Determine the (X, Y) coordinate at the center of the cell enclosing the given text.  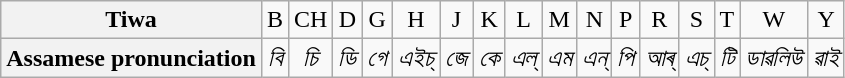
এল্ (524, 58)
পি (626, 58)
W (774, 20)
S (696, 20)
Y (826, 20)
এচ্ (696, 58)
ডাৱলিউ (774, 58)
এন্ (594, 58)
কে (489, 58)
D (348, 20)
গে (378, 58)
H (416, 20)
R (659, 20)
Tiwa (132, 20)
এইচ্ (416, 58)
বি (274, 58)
Assamese pronunciation (132, 58)
L (524, 20)
T (727, 20)
টি (727, 58)
M (560, 20)
CH (310, 20)
B (274, 20)
আৰ্ (659, 58)
ৱাই (826, 58)
K (489, 20)
G (378, 20)
N (594, 20)
চি (310, 58)
এম (560, 58)
J (457, 20)
ডি (348, 58)
জে (457, 58)
P (626, 20)
